Detect which cell encompasses the target text, then output its (x, y) center coordinate. 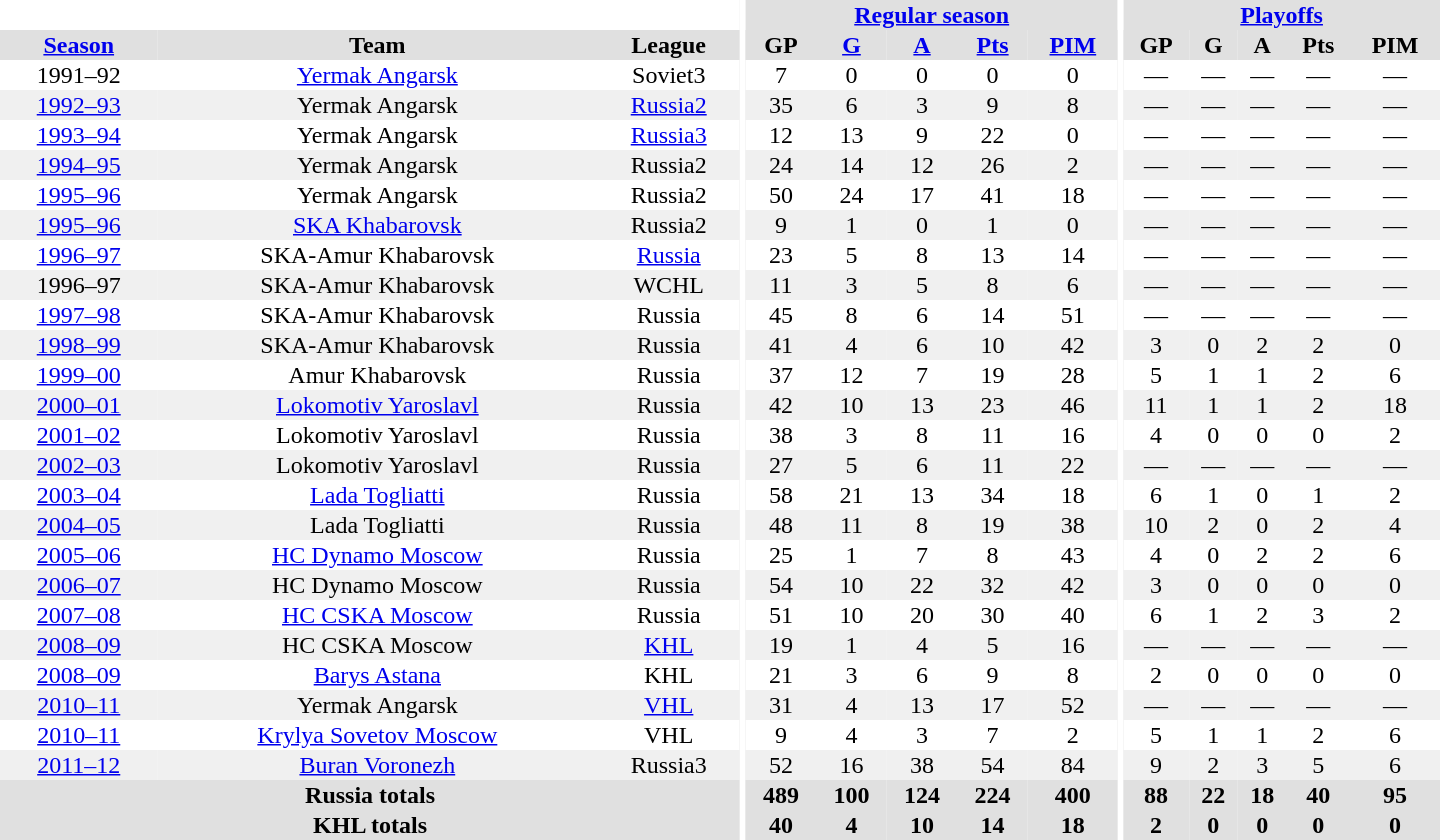
Barys Astana (377, 675)
Playoffs (1282, 15)
1992–93 (78, 105)
SKA Khabarovsk (377, 225)
124 (922, 795)
95 (1395, 795)
2011–12 (78, 765)
400 (1073, 795)
28 (1073, 375)
2003–04 (78, 495)
WCHL (668, 285)
Regular season (932, 15)
45 (782, 315)
Buran Voronezh (377, 765)
Soviet3 (668, 75)
League (668, 45)
31 (782, 705)
30 (992, 615)
32 (992, 585)
46 (1073, 405)
1994–95 (78, 165)
1993–94 (78, 135)
2001–02 (78, 435)
Russia totals (370, 795)
50 (782, 195)
26 (992, 165)
58 (782, 495)
43 (1073, 555)
224 (992, 795)
Krylya Sovetov Moscow (377, 735)
1998–99 (78, 345)
1991–92 (78, 75)
100 (852, 795)
Team (377, 45)
1997–98 (78, 315)
2005–06 (78, 555)
Season (78, 45)
2007–08 (78, 615)
KHL totals (370, 825)
27 (782, 465)
34 (992, 495)
25 (782, 555)
88 (1156, 795)
37 (782, 375)
2006–07 (78, 585)
2002–03 (78, 465)
20 (922, 615)
84 (1073, 765)
2000–01 (78, 405)
35 (782, 105)
48 (782, 525)
489 (782, 795)
1999–00 (78, 375)
2004–05 (78, 525)
Amur Khabarovsk (377, 375)
